Locate the cell with the specified text and output its [x, y] center coordinate. 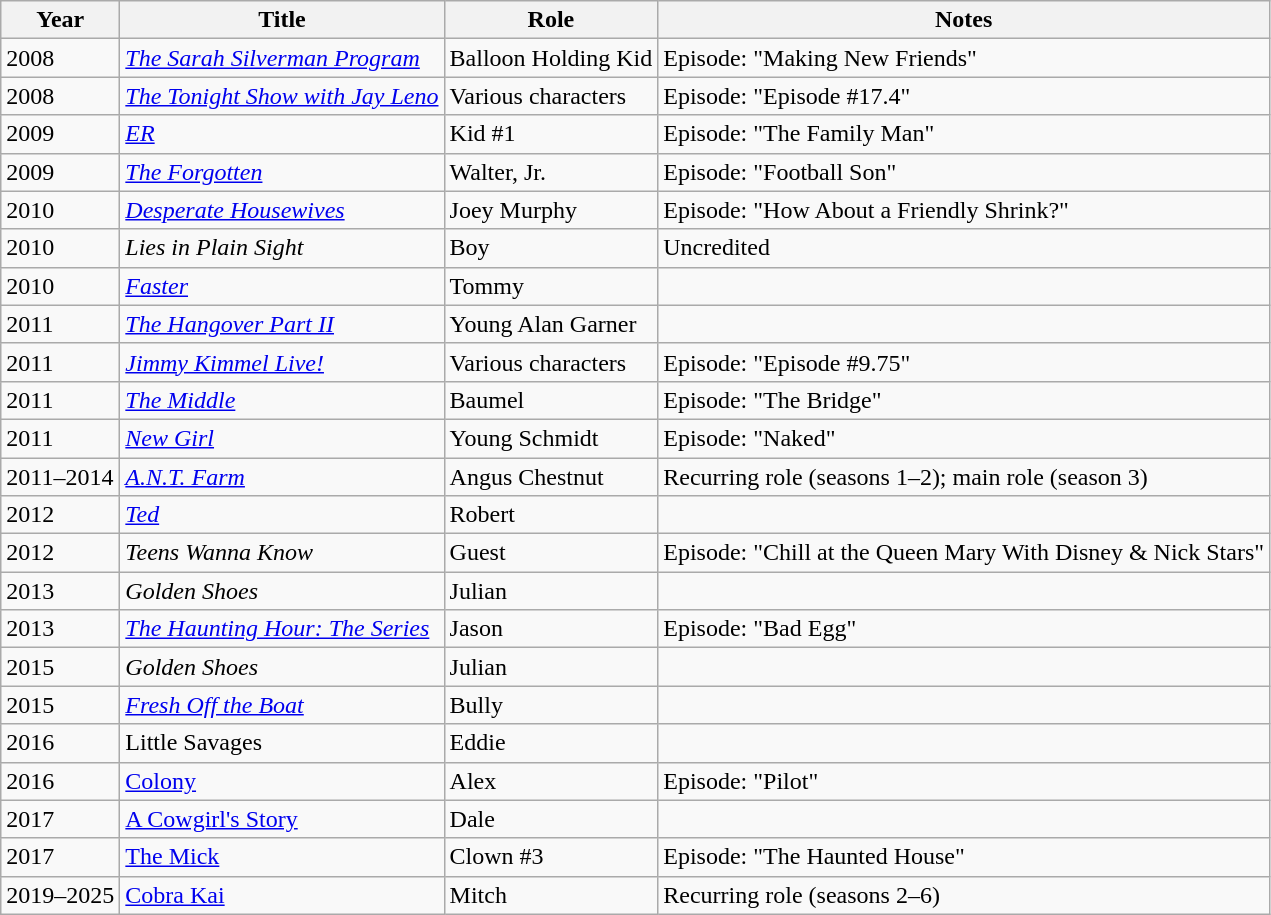
Young Schmidt [551, 438]
Fresh Off the Boat [282, 705]
Kid #1 [551, 134]
Faster [282, 286]
Episode: "The Family Man" [964, 134]
Joey Murphy [551, 210]
Episode: "Episode #17.4" [964, 96]
Uncredited [964, 248]
2011–2014 [60, 477]
Mitch [551, 895]
Young Alan Garner [551, 324]
2019–2025 [60, 895]
The Mick [282, 857]
Balloon Holding Kid [551, 58]
A Cowgirl's Story [282, 819]
Baumel [551, 400]
Recurring role (seasons 2–6) [964, 895]
Jimmy Kimmel Live! [282, 362]
Walter, Jr. [551, 172]
The Forgotten [282, 172]
The Sarah Silverman Program [282, 58]
The Tonight Show with Jay Leno [282, 96]
Episode: "How About a Friendly Shrink?" [964, 210]
Eddie [551, 743]
Episode: "The Haunted House" [964, 857]
Clown #3 [551, 857]
Episode: "Chill at the Queen Mary With Disney & Nick Stars" [964, 553]
Angus Chestnut [551, 477]
Little Savages [282, 743]
Cobra Kai [282, 895]
Role [551, 20]
Year [60, 20]
Bully [551, 705]
The Haunting Hour: The Series [282, 629]
A.N.T. Farm [282, 477]
Colony [282, 781]
Dale [551, 819]
Episode: "Episode #9.75" [964, 362]
Alex [551, 781]
Jason [551, 629]
Robert [551, 515]
Boy [551, 248]
Episode: "Football Son" [964, 172]
Episode: "Pilot" [964, 781]
Recurring role (seasons 1–2); main role (season 3) [964, 477]
Notes [964, 20]
ER [282, 134]
Ted [282, 515]
Lies in Plain Sight [282, 248]
Episode: "Naked" [964, 438]
Guest [551, 553]
The Middle [282, 400]
Episode: "Bad Egg" [964, 629]
The Hangover Part II [282, 324]
Teens Wanna Know [282, 553]
New Girl [282, 438]
Episode: "Making New Friends" [964, 58]
Title [282, 20]
Episode: "The Bridge" [964, 400]
Desperate Housewives [282, 210]
Tommy [551, 286]
